Return the [x, y] coordinate for the center point of the cell that contains the specified text.  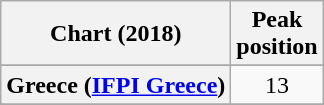
13 [277, 85]
Greece (IFPI Greece) [116, 85]
Chart (2018) [116, 34]
Peakposition [277, 34]
